From the cell containing the given text, extract its center point as [x, y] coordinate. 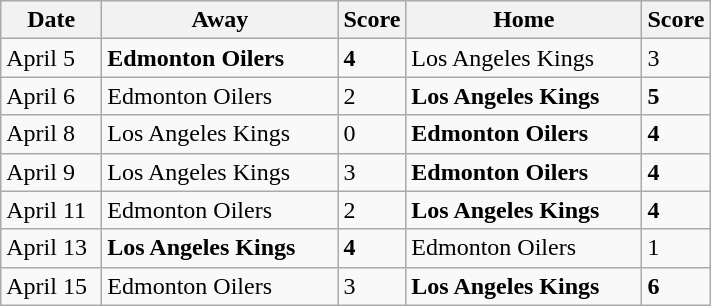
April 15 [52, 286]
April 6 [52, 96]
Away [220, 20]
1 [676, 248]
April 13 [52, 248]
April 8 [52, 134]
April 9 [52, 172]
5 [676, 96]
Home [524, 20]
April 11 [52, 210]
April 5 [52, 58]
0 [372, 134]
6 [676, 286]
Date [52, 20]
